From the cell containing the given text, extract its center point as (x, y) coordinate. 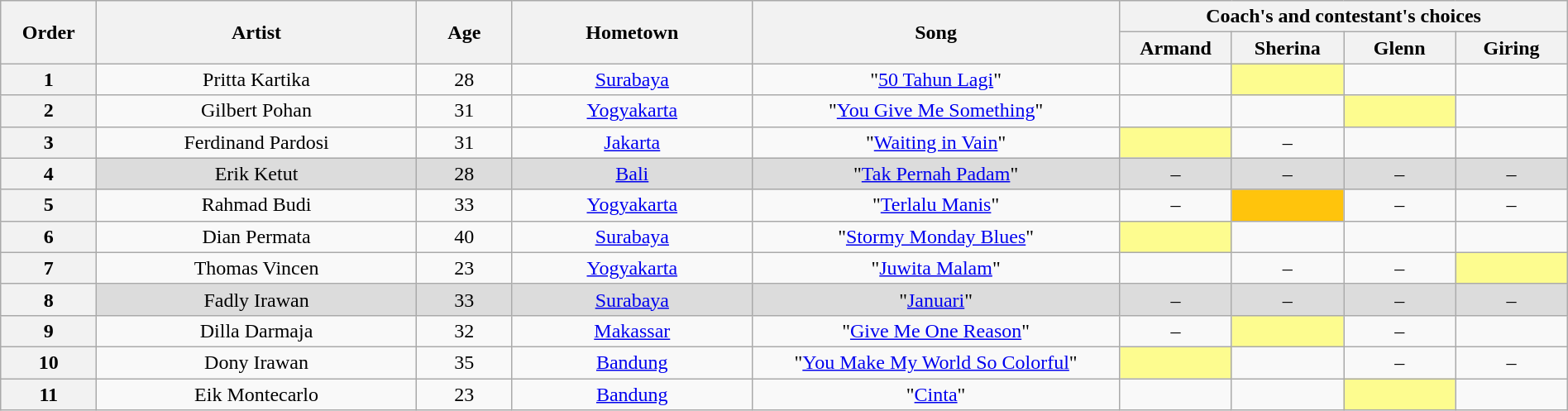
Ferdinand Pardosi (256, 142)
Age (464, 32)
"Cinta" (936, 394)
11 (49, 394)
Dony Irawan (256, 362)
Eik Montecarlo (256, 394)
Erik Ketut (256, 174)
Gilbert Pohan (256, 111)
Makassar (632, 331)
Dilla Darmaja (256, 331)
6 (49, 237)
"Stormy Monday Blues" (936, 237)
"50 Tahun Lagi" (936, 79)
Artist (256, 32)
"Tak Pernah Padam" (936, 174)
1 (49, 79)
Pritta Kartika (256, 79)
10 (49, 362)
Giring (1512, 48)
35 (464, 362)
32 (464, 331)
Dian Permata (256, 237)
8 (49, 299)
"You Give Me Something" (936, 111)
Jakarta (632, 142)
Glenn (1399, 48)
Fadly Irawan (256, 299)
Bali (632, 174)
"You Make My World So Colorful" (936, 362)
7 (49, 268)
Sherina (1287, 48)
2 (49, 111)
"Give Me One Reason" (936, 331)
Coach's and contestant's choices (1343, 17)
9 (49, 331)
"Terlalu Manis" (936, 205)
"Waiting in Vain" (936, 142)
3 (49, 142)
Rahmad Budi (256, 205)
Song (936, 32)
5 (49, 205)
Order (49, 32)
Hometown (632, 32)
40 (464, 237)
4 (49, 174)
"Juwita Malam" (936, 268)
"Januari" (936, 299)
Armand (1176, 48)
Thomas Vincen (256, 268)
